Return [x, y] of the center of cell containing provided text 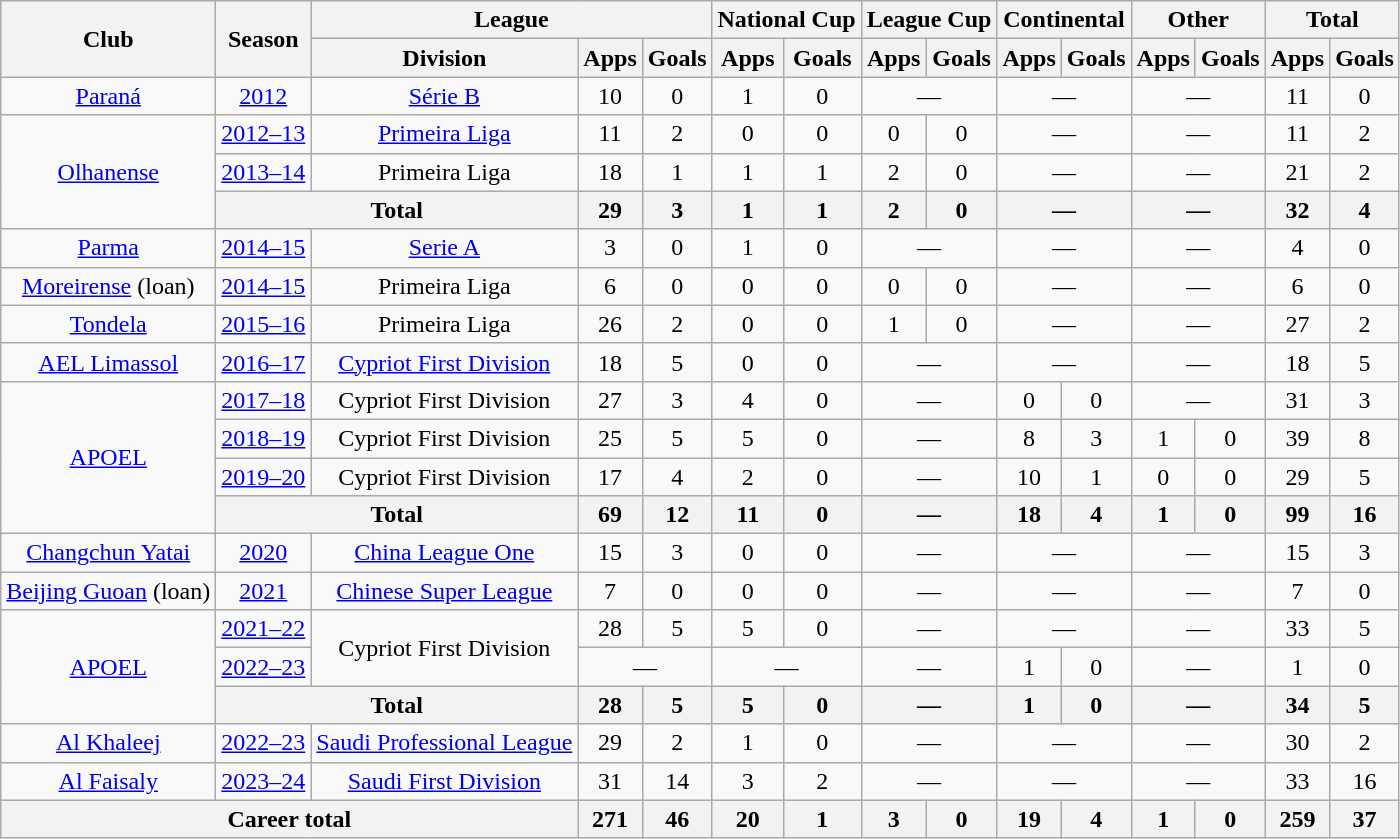
Al Faisaly [108, 781]
Continental [1064, 20]
Changchun Yatai [108, 553]
37 [1365, 819]
Career total [290, 819]
Al Khaleej [108, 743]
2021–22 [264, 629]
14 [677, 781]
Season [264, 39]
2020 [264, 553]
Paraná [108, 96]
259 [1297, 819]
17 [610, 477]
34 [1297, 705]
Série B [444, 96]
2023–24 [264, 781]
271 [610, 819]
2012 [264, 96]
2012–13 [264, 134]
2017–18 [264, 400]
26 [610, 324]
Parma [108, 248]
46 [677, 819]
Serie A [444, 248]
Moreirense (loan) [108, 286]
Saudi First Division [444, 781]
12 [677, 515]
39 [1297, 438]
AEL Limassol [108, 362]
China League One [444, 553]
Saudi Professional League [444, 743]
League Cup [929, 20]
Beijing Guoan (loan) [108, 591]
32 [1297, 210]
30 [1297, 743]
2016–17 [264, 362]
Olhanense [108, 172]
2018–19 [264, 438]
69 [610, 515]
21 [1297, 172]
2013–14 [264, 172]
20 [748, 819]
National Cup [786, 20]
Chinese Super League [444, 591]
2015–16 [264, 324]
2019–20 [264, 477]
25 [610, 438]
Tondela [108, 324]
League [512, 20]
Club [108, 39]
2021 [264, 591]
Other [1198, 20]
19 [1029, 819]
99 [1297, 515]
Division [444, 58]
